Identify which cell holds the provided text, then report its [X, Y] central coordinate. 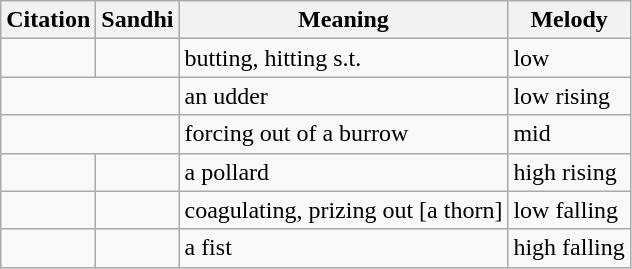
Citation [48, 20]
forcing out of a burrow [344, 134]
a fist [344, 248]
high falling [569, 248]
Meaning [344, 20]
an udder [344, 96]
a pollard [344, 172]
mid [569, 134]
high rising [569, 172]
low falling [569, 210]
low rising [569, 96]
Melody [569, 20]
low [569, 58]
butting, hitting s.t. [344, 58]
Sandhi [138, 20]
coagulating, prizing out [a thorn] [344, 210]
